Identify which cell holds the provided text, then report its [x, y] central coordinate. 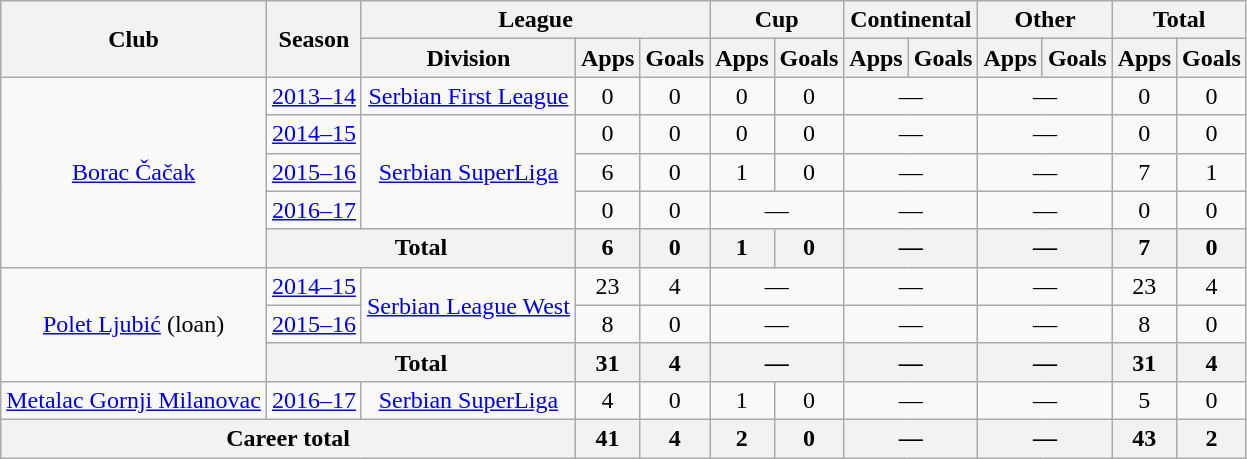
41 [607, 438]
Division [468, 58]
Cup [777, 20]
Other [1045, 20]
2013–14 [314, 96]
League [535, 20]
Continental [911, 20]
43 [1144, 438]
Polet Ljubić (loan) [134, 324]
Serbian League West [468, 305]
Season [314, 39]
Serbian First League [468, 96]
5 [1144, 400]
Club [134, 39]
Metalac Gornji Milanovac [134, 400]
Borac Čačak [134, 172]
Career total [288, 438]
